Capture the cell that displays the provided text and extract its (X, Y) central coordinate. 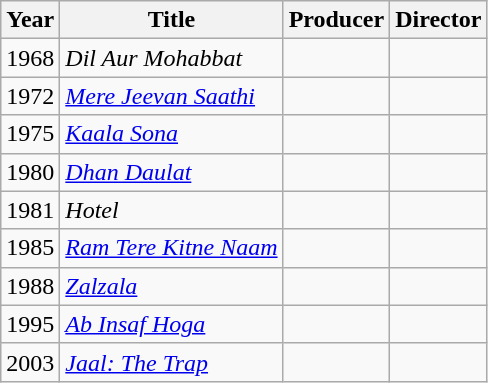
Title (172, 20)
1988 (30, 286)
Ab Insaf Hoga (172, 324)
Producer (336, 20)
Dhan Daulat (172, 172)
1981 (30, 210)
Mere Jeevan Saathi (172, 96)
Director (438, 20)
1980 (30, 172)
Jaal: The Trap (172, 362)
Kaala Sona (172, 134)
1995 (30, 324)
Year (30, 20)
Ram Tere Kitne Naam (172, 248)
Zalzala (172, 286)
1968 (30, 58)
Dil Aur Mohabbat (172, 58)
Hotel (172, 210)
1985 (30, 248)
2003 (30, 362)
1975 (30, 134)
1972 (30, 96)
